Locate the cell with the specified text and output its [x, y] center coordinate. 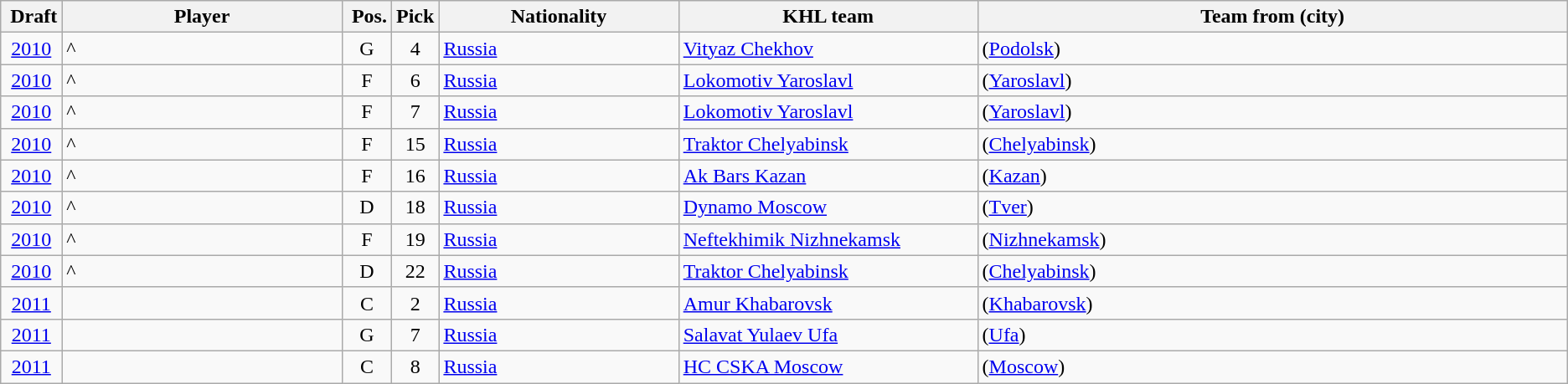
Team from (city) [1272, 17]
(Moscow) [1272, 366]
KHL team [828, 17]
Draft [32, 17]
Nationality [559, 17]
(Khabarovsk) [1272, 303]
16 [415, 176]
Salavat Yulaev Ufa [828, 335]
Dynamo Moscow [828, 207]
Player [203, 17]
19 [415, 239]
6 [415, 80]
HC CSKA Moscow [828, 366]
(Kazan) [1272, 176]
18 [415, 207]
4 [415, 49]
Vityaz Chekhov [828, 49]
Pick [415, 17]
15 [415, 144]
Neftekhimik Nizhnekamsk [828, 239]
8 [415, 366]
Pos. [367, 17]
(Podolsk) [1272, 49]
(Tver) [1272, 207]
Amur Khabarovsk [828, 303]
(Nizhnekamsk) [1272, 239]
Ak Bars Kazan [828, 176]
2 [415, 303]
22 [415, 271]
(Ufa) [1272, 335]
